Search for the cell housing the specified text and yield its (X, Y) center coordinate. 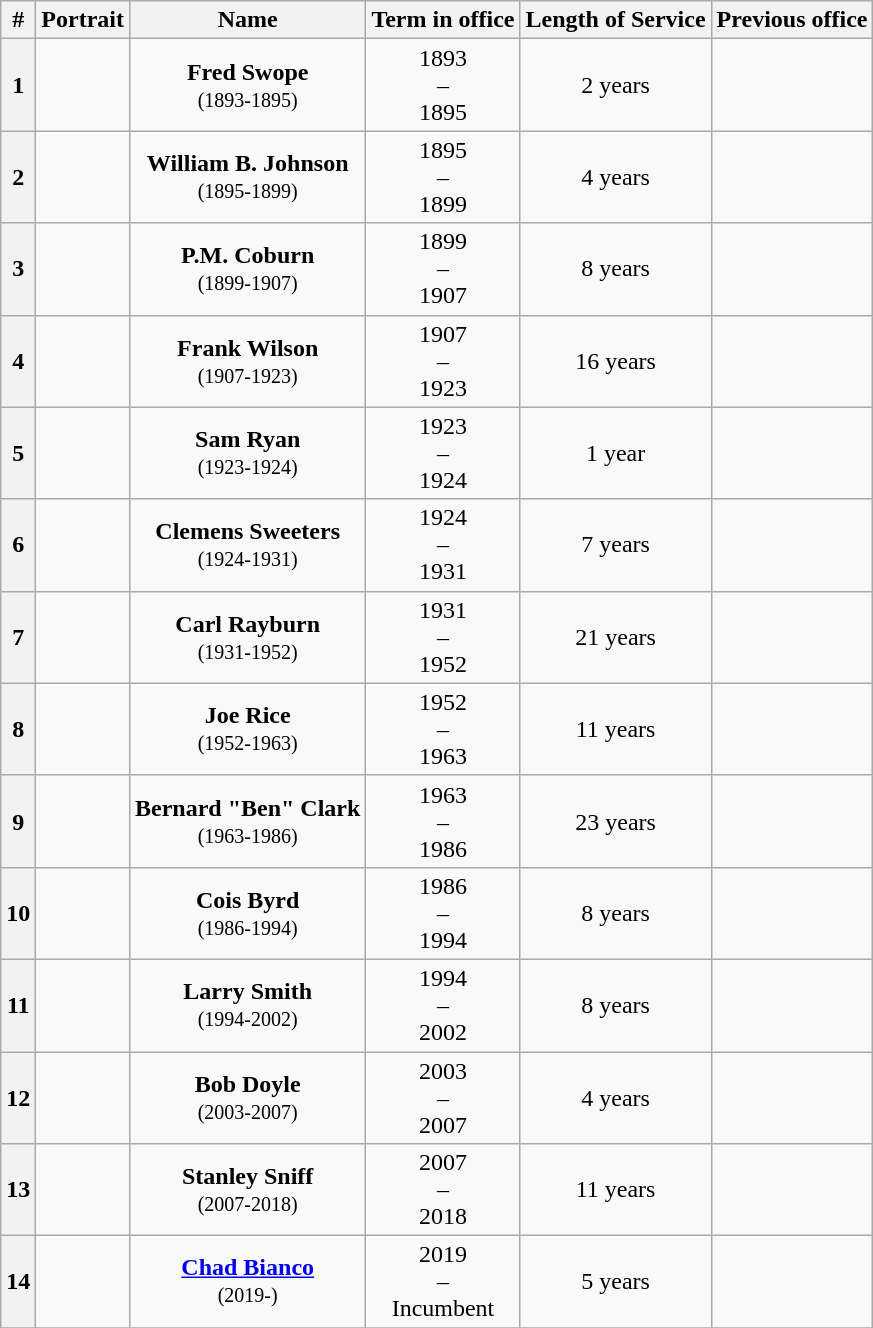
1 year (616, 453)
2 (18, 177)
Portrait (83, 20)
2007–2018 (443, 1190)
P.M. Coburn(1899-1907) (247, 269)
2003–2007 (443, 1098)
Previous office (792, 20)
4 (18, 361)
1 (18, 85)
7 years (616, 545)
2019–Incumbent (443, 1282)
1899–1907 (443, 269)
1994–2002 (443, 1005)
1924–1931 (443, 545)
12 (18, 1098)
2 years (616, 85)
Name (247, 20)
1895–1899 (443, 177)
9 (18, 821)
10 (18, 913)
Larry Smith(1994-2002) (247, 1005)
Carl Rayburn(1931-1952) (247, 637)
1893–1895 (443, 85)
Length of Service (616, 20)
23 years (616, 821)
Fred Swope(1893-1895) (247, 85)
Frank Wilson(1907-1923) (247, 361)
Clemens Sweeters(1924-1931) (247, 545)
1963–1986 (443, 821)
1907–1923 (443, 361)
1923–1924 (443, 453)
1986–1994 (443, 913)
16 years (616, 361)
14 (18, 1282)
11 (18, 1005)
Sam Ryan(1923-1924) (247, 453)
3 (18, 269)
Joe Rice(1952-1963) (247, 729)
13 (18, 1190)
6 (18, 545)
5 years (616, 1282)
7 (18, 637)
William B. Johnson(1895-1899) (247, 177)
Bernard "Ben" Clark(1963-1986) (247, 821)
21 years (616, 637)
Bob Doyle(2003-2007) (247, 1098)
5 (18, 453)
1931–1952 (443, 637)
Term in office (443, 20)
1952–1963 (443, 729)
8 (18, 729)
Cois Byrd(1986-1994) (247, 913)
Stanley Sniff(2007-2018) (247, 1190)
# (18, 20)
Chad Bianco(2019-) (247, 1282)
